For the text-containing cell, return its midpoint in [X, Y] coordinate format. 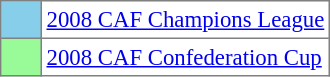
2008 CAF Confederation Cup [185, 57]
2008 CAF Champions League [185, 20]
